Capture the cell that displays the provided text and extract its (X, Y) central coordinate. 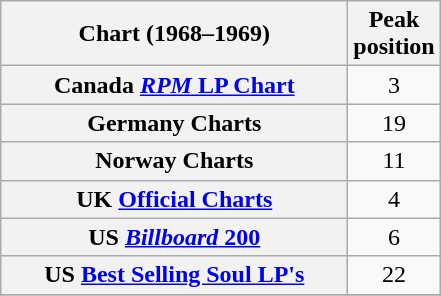
6 (394, 237)
11 (394, 161)
US Billboard 200 (174, 237)
Canada RPM LP Chart (174, 85)
US Best Selling Soul LP's (174, 275)
Norway Charts (174, 161)
19 (394, 123)
Chart (1968–1969) (174, 34)
Peakposition (394, 34)
3 (394, 85)
UK Official Charts (174, 199)
22 (394, 275)
4 (394, 199)
Germany Charts (174, 123)
